Output the (X, Y) coordinate of the center of the cell containing the given text.  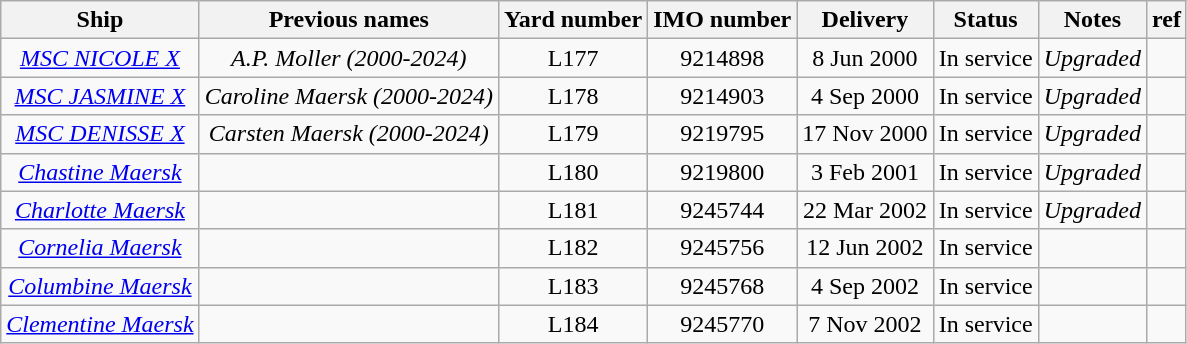
MSC JASMINE X (100, 96)
Status (986, 20)
7 Nov 2002 (865, 324)
L182 (574, 248)
9219800 (722, 172)
L178 (574, 96)
9245744 (722, 210)
L181 (574, 210)
IMO number (722, 20)
Columbine Maersk (100, 286)
L180 (574, 172)
L184 (574, 324)
L177 (574, 58)
Ship (100, 20)
Charlotte Maersk (100, 210)
4 Sep 2000 (865, 96)
12 Jun 2002 (865, 248)
8 Jun 2000 (865, 58)
A.P. Moller (2000-2024) (348, 58)
MSC DENISSE X (100, 134)
3 Feb 2001 (865, 172)
Cornelia Maersk (100, 248)
Notes (1092, 20)
L183 (574, 286)
ref (1167, 20)
MSC NICOLE X (100, 58)
9214903 (722, 96)
Clementine Maersk (100, 324)
Delivery (865, 20)
9214898 (722, 58)
9219795 (722, 134)
9245768 (722, 286)
22 Mar 2002 (865, 210)
Previous names (348, 20)
9245770 (722, 324)
Carsten Maersk (2000-2024) (348, 134)
9245756 (722, 248)
17 Nov 2000 (865, 134)
4 Sep 2002 (865, 286)
Yard number (574, 20)
Caroline Maersk (2000-2024) (348, 96)
L179 (574, 134)
Chastine Maersk (100, 172)
